Locate the cell with the specified text and output its [x, y] center coordinate. 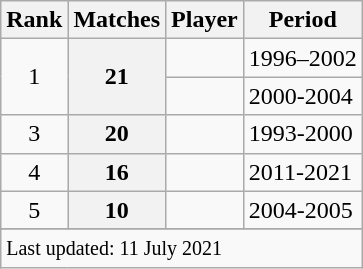
2011-2021 [302, 172]
1 [34, 77]
Matches [117, 20]
1996–2002 [302, 58]
3 [34, 134]
Last updated: 11 July 2021 [182, 248]
21 [117, 77]
Period [302, 20]
20 [117, 134]
5 [34, 210]
1993-2000 [302, 134]
10 [117, 210]
2000-2004 [302, 96]
2004-2005 [302, 210]
Rank [34, 20]
16 [117, 172]
Player [205, 20]
4 [34, 172]
